Output the (X, Y) coordinate of the center of the cell containing the given text.  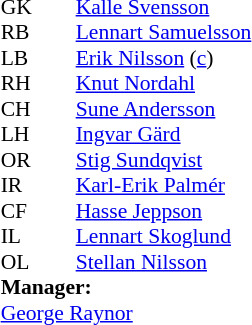
RH (20, 83)
Hasse Jeppson (164, 211)
LH (20, 135)
Stig Sundqvist (164, 160)
CF (20, 211)
IR (20, 185)
RB (20, 33)
Stellan Nilsson (164, 262)
Karl-Erik Palmér (164, 185)
OR (20, 160)
Erik Nilsson (c) (164, 58)
Lennart Samuelsson (164, 33)
LB (20, 58)
Manager: (126, 287)
Ingvar Gärd (164, 135)
Sune Andersson (164, 109)
OL (20, 262)
IL (20, 237)
Knut Nordahl (164, 83)
CH (20, 109)
Lennart Skoglund (164, 237)
